Return [x, y] of the center of cell containing provided text 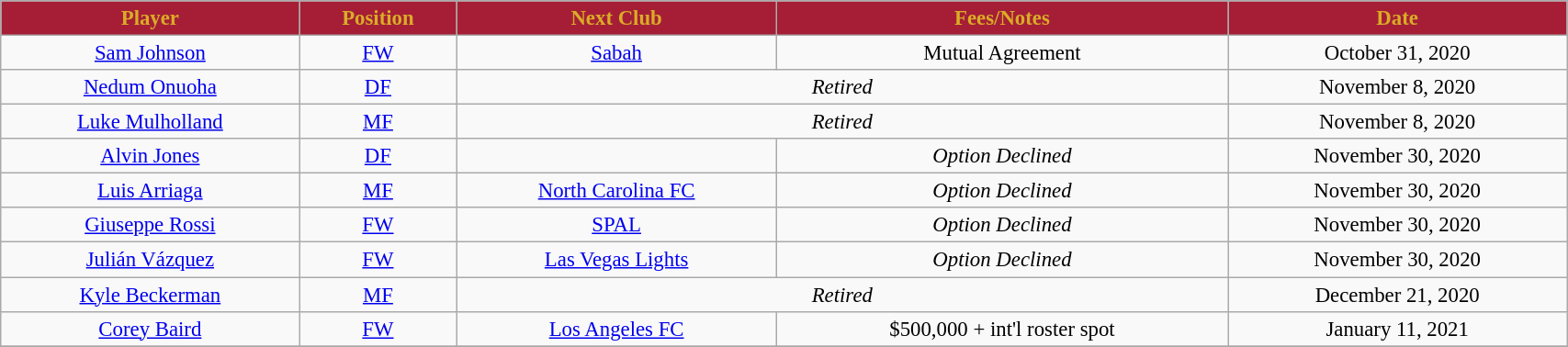
North Carolina FC [616, 191]
October 31, 2020 [1398, 53]
January 11, 2021 [1398, 329]
Luis Arriaga [151, 191]
Julián Vázquez [151, 260]
Nedum Onuoha [151, 87]
Kyle Beckerman [151, 295]
Next Club [616, 18]
Sabah [616, 53]
Los Angeles FC [616, 329]
Alvin Jones [151, 156]
December 21, 2020 [1398, 295]
Las Vegas Lights [616, 260]
$500,000 + int'l roster spot [1001, 329]
SPAL [616, 225]
Fees/Notes [1001, 18]
Position [378, 18]
Sam Johnson [151, 53]
Corey Baird [151, 329]
Date [1398, 18]
Giuseppe Rossi [151, 225]
Mutual Agreement [1001, 53]
Luke Mulholland [151, 122]
Player [151, 18]
